Return the [x, y] coordinate for the center point of the cell that contains the specified text.  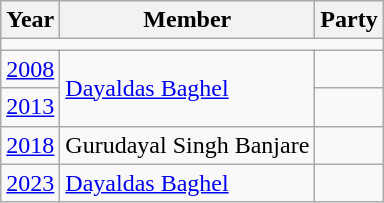
2013 [30, 107]
2008 [30, 69]
Year [30, 20]
Party [349, 20]
2023 [30, 183]
2018 [30, 145]
Member [188, 20]
Gurudayal Singh Banjare [188, 145]
